Find where the given text appears and provide that cell's center as [x, y] coordinate. 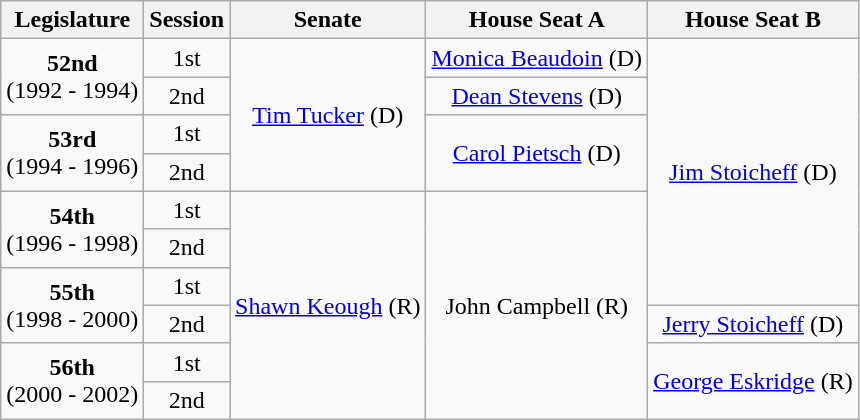
Jerry Stoicheff (D) [754, 324]
52nd (1992 - 1994) [72, 77]
Senate [328, 20]
55th (1998 - 2000) [72, 305]
Monica Beaudoin (D) [537, 58]
53rd (1994 - 1996) [72, 153]
54th (1996 - 1998) [72, 229]
Jim Stoicheff (D) [754, 172]
House Seat A [537, 20]
Dean Stevens (D) [537, 96]
Legislature [72, 20]
Carol Pietsch (D) [537, 153]
56th (2000 - 2002) [72, 381]
George Eskridge (R) [754, 381]
House Seat B [754, 20]
Session [187, 20]
John Campbell (R) [537, 305]
Tim Tucker (D) [328, 115]
Shawn Keough (R) [328, 305]
